Provide the (x, y) coordinate of the cell's center where the given text is located.  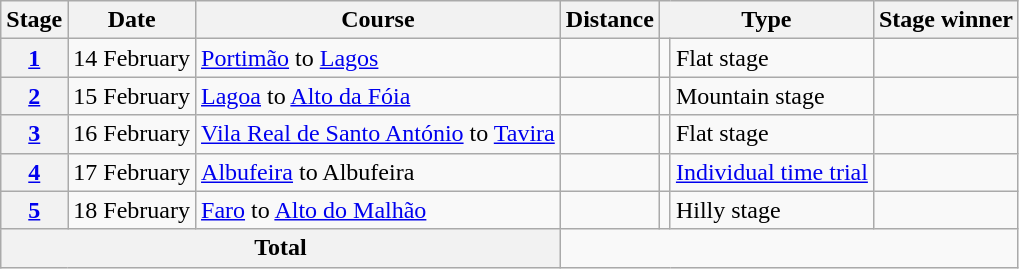
Stage (34, 20)
Individual time trial (772, 172)
1 (34, 58)
3 (34, 134)
Distance (610, 20)
2 (34, 96)
15 February (132, 96)
Total (281, 248)
18 February (132, 210)
4 (34, 172)
Vila Real de Santo António to Tavira (378, 134)
16 February (132, 134)
5 (34, 210)
Date (132, 20)
14 February (132, 58)
17 February (132, 172)
Albufeira to Albufeira (378, 172)
Faro to Alto do Malhão (378, 210)
Mountain stage (772, 96)
Stage winner (946, 20)
Course (378, 20)
Portimão to Lagos (378, 58)
Lagoa to Alto da Fóia (378, 96)
Type (766, 20)
Hilly stage (772, 210)
